Identify which cell holds the provided text, then report its (X, Y) central coordinate. 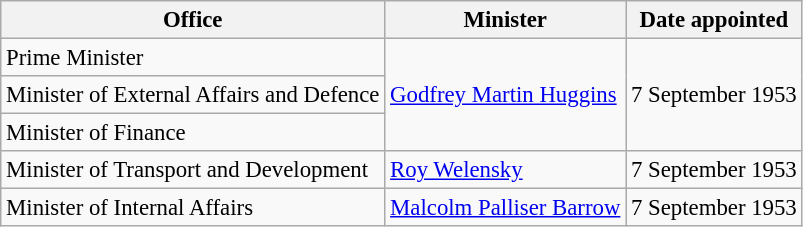
Prime Minister (193, 58)
Minister of Transport and Development (193, 170)
Godfrey Martin Huggins (506, 96)
Minister of Internal Affairs (193, 208)
Date appointed (714, 20)
Malcolm Palliser Barrow (506, 208)
Minister (506, 20)
Roy Welensky (506, 170)
Office (193, 20)
Minister of Finance (193, 133)
Minister of External Affairs and Defence (193, 95)
